Find where the given text appears and provide that cell's center as (X, Y) coordinate. 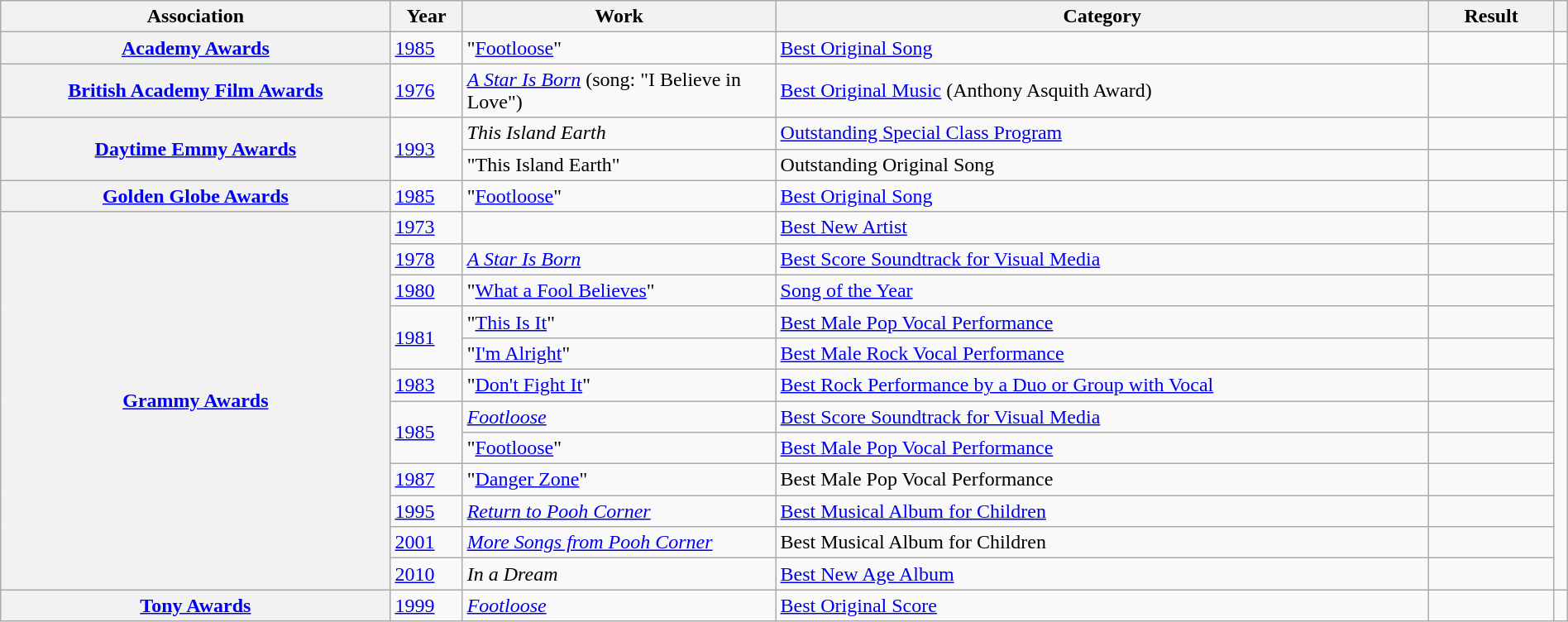
1981 (427, 337)
1973 (427, 227)
More Songs from Pooh Corner (619, 543)
2010 (427, 574)
British Academy Film Awards (195, 91)
1999 (427, 605)
"What a Fool Believes" (619, 290)
Grammy Awards (195, 400)
1976 (427, 91)
Year (427, 17)
"Don't Fight It" (619, 385)
Return to Pooh Corner (619, 511)
Outstanding Special Class Program (1102, 133)
1980 (427, 290)
Daytime Emmy Awards (195, 149)
"Danger Zone" (619, 480)
A Star Is Born (619, 259)
Song of the Year (1102, 290)
1987 (427, 480)
Best New Artist (1102, 227)
Golden Globe Awards (195, 196)
1993 (427, 149)
Best New Age Album (1102, 574)
Best Male Rock Vocal Performance (1102, 353)
Tony Awards (195, 605)
Outstanding Original Song (1102, 165)
This Island Earth (619, 133)
"This Island Earth" (619, 165)
Best Original Score (1102, 605)
Best Rock Performance by a Duo or Group with Vocal (1102, 385)
Category (1102, 17)
2001 (427, 543)
Result (1491, 17)
1978 (427, 259)
"I'm Alright" (619, 353)
"This Is It" (619, 322)
1995 (427, 511)
A Star Is Born (song: "I Believe in Love") (619, 91)
Academy Awards (195, 48)
Association (195, 17)
1983 (427, 385)
Best Original Music (Anthony Asquith Award) (1102, 91)
Work (619, 17)
In a Dream (619, 574)
